Pinpoint the cell where the given text exists, returning its [X, Y] midpoint coordinate. 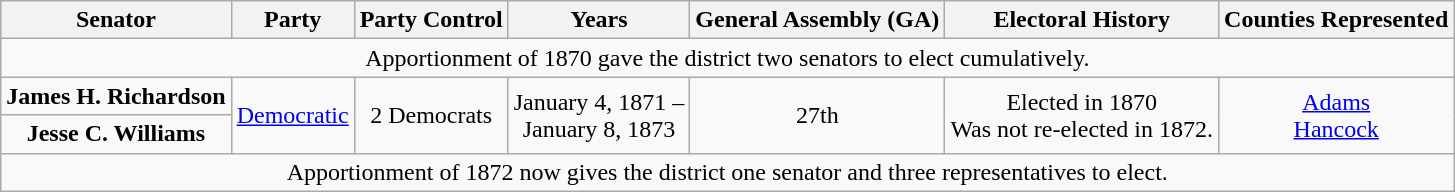
Elected in 1870Was not re-elected in 1872. [1082, 115]
Senator [116, 20]
Party Control [431, 20]
James H. Richardson [116, 96]
Jesse C. Williams [116, 134]
Counties Represented [1336, 20]
2 Democrats [431, 115]
27th [818, 115]
Apportionment of 1872 now gives the district one senator and three representatives to elect. [728, 172]
General Assembly (GA) [818, 20]
Party [292, 20]
Electoral History [1082, 20]
Apportionment of 1870 gave the district two senators to elect cumulatively. [728, 58]
Democratic [292, 115]
January 4, 1871 –January 8, 1873 [599, 115]
AdamsHancock [1336, 115]
Years [599, 20]
